Detect which cell encompasses the target text, then output its [X, Y] center coordinate. 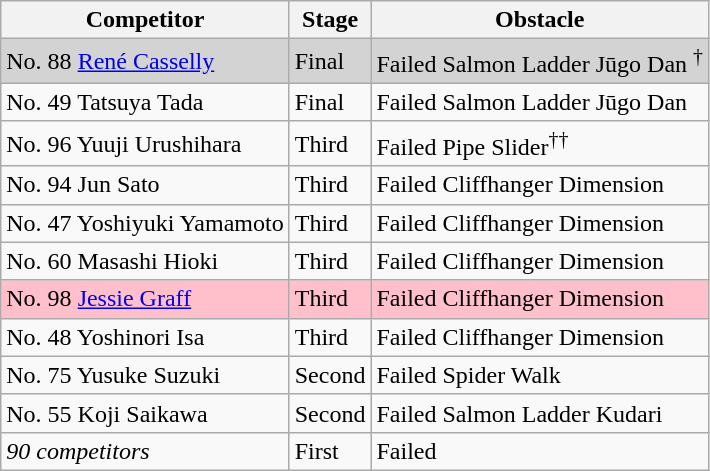
Failed Salmon Ladder Jūgo Dan † [540, 62]
Obstacle [540, 20]
No. 55 Koji Saikawa [145, 413]
No. 88 René Casselly [145, 62]
First [330, 451]
No. 47 Yoshiyuki Yamamoto [145, 223]
Failed Pipe Slider†† [540, 144]
Failed [540, 451]
No. 49 Tatsuya Tada [145, 102]
No. 96 Yuuji Urushihara [145, 144]
No. 60 Masashi Hioki [145, 261]
No. 48 Yoshinori Isa [145, 337]
No. 94 Jun Sato [145, 185]
90 competitors [145, 451]
No. 75 Yusuke Suzuki [145, 375]
Stage [330, 20]
Failed Spider Walk [540, 375]
Failed Salmon Ladder Kudari [540, 413]
Failed Salmon Ladder Jūgo Dan [540, 102]
No. 98 Jessie Graff [145, 299]
Competitor [145, 20]
